Identify which cell holds the provided text, then report its [X, Y] central coordinate. 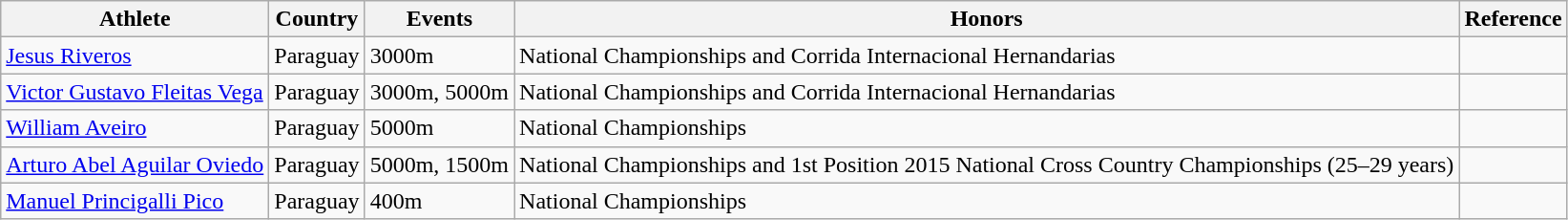
National Championships and 1st Position 2015 National Cross Country Championships (25–29 years) [987, 165]
Jesus Riveros [136, 55]
Events [439, 19]
5000m, 1500m [439, 165]
Athlete [136, 19]
400m [439, 201]
3000m, 5000m [439, 92]
Manuel Princigalli Pico [136, 201]
Reference [1514, 19]
William Aveiro [136, 128]
Honors [987, 19]
5000m [439, 128]
Victor Gustavo Fleitas Vega [136, 92]
Arturo Abel Aguilar Oviedo [136, 165]
3000m [439, 55]
Country [317, 19]
